For the text-containing cell, return its midpoint in (X, Y) coordinate format. 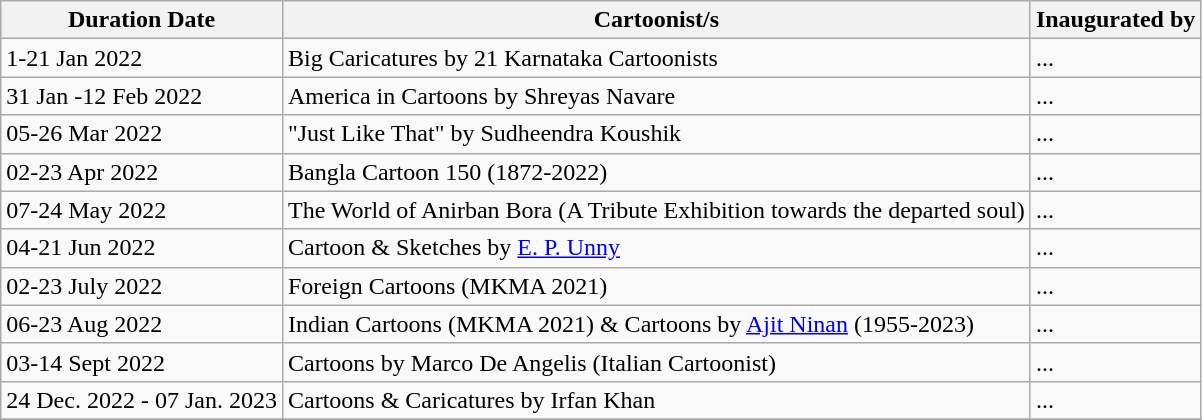
Foreign Cartoons (MKMA 2021) (656, 286)
02-23 Apr 2022 (142, 172)
Cartoon & Sketches by E. P. Unny (656, 248)
Inaugurated by (1115, 20)
The World of Anirban Bora (A Tribute Exhibition towards the departed soul) (656, 210)
24 Dec. 2022 - 07 Jan. 2023 (142, 400)
"Just Like That" by Sudheendra Koushik (656, 134)
Indian Cartoons (MKMA 2021) & Cartoons by Ajit Ninan (1955-2023) (656, 324)
Cartoons by Marco De Angelis (Italian Cartoonist) (656, 362)
06-23 Aug 2022 (142, 324)
07-24 May 2022 (142, 210)
1-21 Jan 2022 (142, 58)
05-26 Mar 2022 (142, 134)
31 Jan -12 Feb 2022 (142, 96)
Bangla Cartoon 150 (1872-2022) (656, 172)
Cartoonist/s (656, 20)
02-23 July 2022 (142, 286)
04-21 Jun 2022 (142, 248)
America in Cartoons by Shreyas Navare (656, 96)
Duration Date (142, 20)
03-14 Sept 2022 (142, 362)
Big Caricatures by 21 Karnataka Cartoonists (656, 58)
Cartoons & Caricatures by Irfan Khan (656, 400)
